Pinpoint the cell where the given text exists, returning its (X, Y) midpoint coordinate. 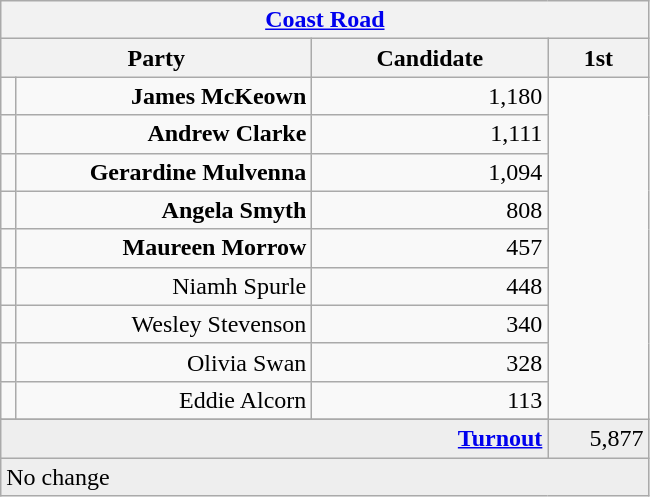
1,094 (430, 172)
Candidate (430, 58)
No change (325, 477)
808 (430, 210)
1st (598, 58)
Gerardine Mulvenna (164, 172)
Wesley Stevenson (164, 324)
Niamh Spurle (164, 286)
Angela Smyth (164, 210)
Andrew Clarke (164, 134)
1,180 (430, 96)
Maureen Morrow (164, 248)
328 (430, 362)
457 (430, 248)
Coast Road (325, 20)
Party (156, 58)
113 (430, 400)
1,111 (430, 134)
5,877 (598, 438)
Turnout (274, 438)
448 (430, 286)
Eddie Alcorn (164, 400)
340 (430, 324)
James McKeown (164, 96)
Olivia Swan (164, 362)
